Determine the (X, Y) coordinate at the center of the cell enclosing the given text.  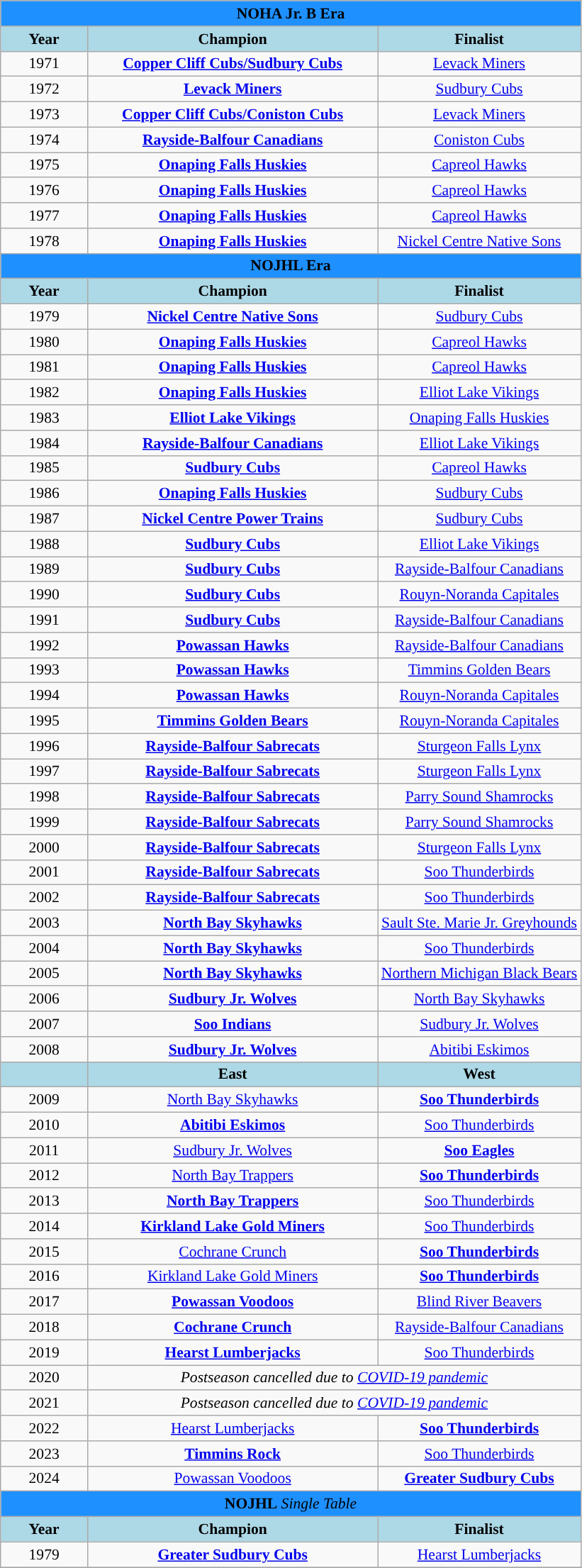
1994 (44, 696)
2002 (44, 898)
Nickel Centre Power Trains (233, 519)
2016 (44, 1277)
2007 (44, 1024)
2017 (44, 1302)
Soo Eagles (479, 1150)
NOJHL Era (291, 266)
2020 (44, 1378)
Coniston Cubs (479, 140)
2014 (44, 1226)
1973 (44, 115)
2006 (44, 999)
1993 (44, 670)
1986 (44, 494)
1975 (44, 165)
Copper Cliff Cubs/Sudbury Cubs (233, 64)
West (479, 1074)
1998 (44, 797)
1983 (44, 418)
Timmins Rock (233, 1454)
2018 (44, 1328)
Copper Cliff Cubs/Coniston Cubs (233, 115)
NOJHL Single Table (291, 1504)
Northern Michigan Black Bears (479, 974)
2001 (44, 872)
2012 (44, 1176)
1977 (44, 216)
1996 (44, 746)
2013 (44, 1201)
1980 (44, 342)
2003 (44, 923)
2000 (44, 847)
1988 (44, 544)
2008 (44, 1050)
1990 (44, 595)
1976 (44, 191)
1981 (44, 367)
Blind River Beavers (479, 1302)
1995 (44, 721)
2004 (44, 948)
Sault Ste. Marie Jr. Greyhounds (479, 923)
2023 (44, 1454)
1989 (44, 569)
2022 (44, 1428)
1974 (44, 140)
2010 (44, 1125)
1971 (44, 64)
1982 (44, 393)
1978 (44, 241)
2021 (44, 1403)
2005 (44, 974)
1997 (44, 772)
2009 (44, 1100)
1987 (44, 519)
Soo Indians (233, 1024)
1992 (44, 645)
1999 (44, 822)
2024 (44, 1479)
1985 (44, 468)
2015 (44, 1252)
1972 (44, 89)
2011 (44, 1150)
1984 (44, 443)
2019 (44, 1352)
East (233, 1074)
NOHA Jr. B Era (291, 13)
1991 (44, 620)
